Find where the given text appears and provide that cell's center as (X, Y) coordinate. 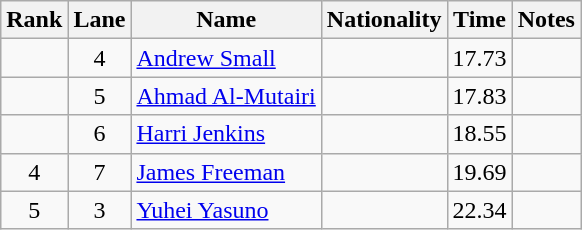
17.73 (480, 58)
19.69 (480, 172)
3 (100, 210)
Rank (34, 20)
Ahmad Al-Mutairi (226, 96)
Yuhei Yasuno (226, 210)
7 (100, 172)
Harri Jenkins (226, 134)
22.34 (480, 210)
Andrew Small (226, 58)
17.83 (480, 96)
James Freeman (226, 172)
Nationality (384, 20)
Name (226, 20)
Notes (546, 20)
Time (480, 20)
6 (100, 134)
18.55 (480, 134)
Lane (100, 20)
